Determine the [x, y] coordinate at the center of the cell enclosing the given text.  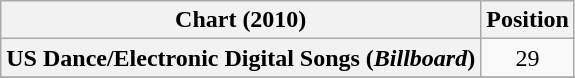
Chart (2010) [241, 20]
Position [528, 20]
29 [528, 58]
US Dance/Electronic Digital Songs (Billboard) [241, 58]
